Locate the cell with the specified text and output its [X, Y] center coordinate. 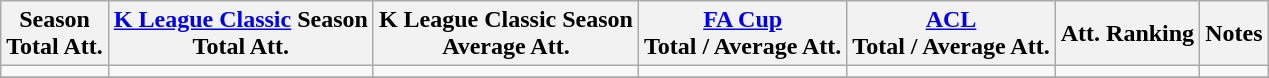
ACLTotal / Average Att. [951, 34]
SeasonTotal Att. [55, 34]
Notes [1234, 34]
K League Classic SeasonTotal Att. [240, 34]
FA CupTotal / Average Att. [742, 34]
Att. Ranking [1127, 34]
K League Classic SeasonAverage Att. [506, 34]
